For the text-containing cell, return its midpoint in [x, y] coordinate format. 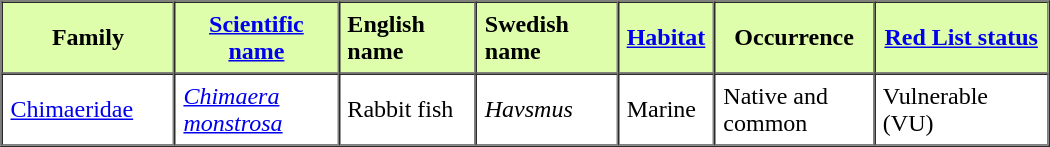
Occurrence [794, 38]
Red List status [962, 38]
English name [406, 38]
Native and common [794, 110]
Chimaera monstrosa [256, 110]
Family [88, 38]
Scientific name [256, 38]
Chimaeridae [88, 110]
Rabbit fish [406, 110]
Habitat [666, 38]
Marine [666, 110]
Havsmus [547, 110]
Swedish name [547, 38]
Vulnerable (VU) [962, 110]
